From the cell containing the given text, extract its center point as (x, y) coordinate. 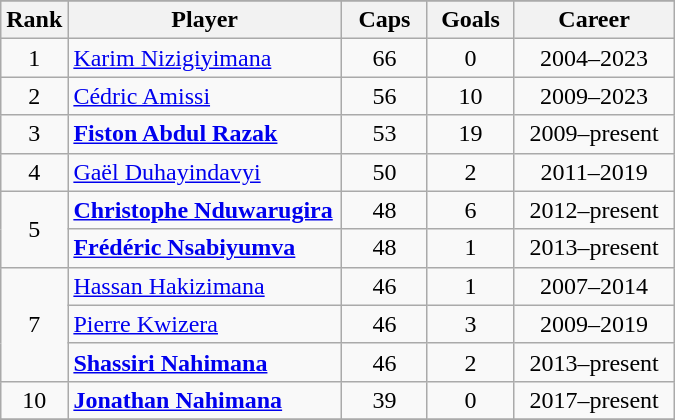
Hassan Hakizimana (205, 286)
Caps (384, 20)
2004–2023 (594, 58)
19 (470, 134)
56 (384, 96)
Shassiri Nahimana (205, 362)
Pierre Kwizera (205, 324)
6 (470, 210)
Christophe Nduwarugira (205, 210)
53 (384, 134)
2011–2019 (594, 172)
2017–present (594, 400)
4 (34, 172)
Rank (34, 20)
2009–present (594, 134)
Gaël Duhayindavyi (205, 172)
Karim Nizigiyimana (205, 58)
5 (34, 229)
7 (34, 324)
2009–2019 (594, 324)
Cédric Amissi (205, 96)
2009–2023 (594, 96)
Frédéric Nsabiyumva (205, 248)
Jonathan Nahimana (205, 400)
2012–present (594, 210)
Goals (470, 20)
66 (384, 58)
50 (384, 172)
2007–2014 (594, 286)
Player (205, 20)
Fiston Abdul Razak (205, 134)
39 (384, 400)
Career (594, 20)
